Capture the cell that displays the provided text and extract its [X, Y] central coordinate. 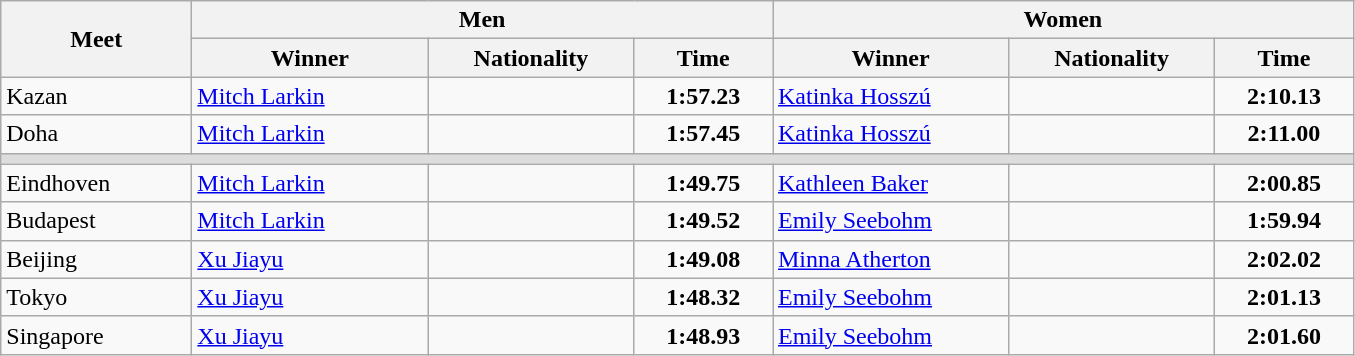
1:49.75 [704, 183]
2:00.85 [1284, 183]
Doha [96, 134]
Kazan [96, 96]
1:49.08 [704, 259]
Tokyo [96, 297]
2:02.02 [1284, 259]
1:49.52 [704, 221]
2:11.00 [1284, 134]
Men [482, 20]
1:48.93 [704, 335]
Meet [96, 39]
1:48.32 [704, 297]
1:59.94 [1284, 221]
Eindhoven [96, 183]
2:01.13 [1284, 297]
2:01.60 [1284, 335]
Women [1062, 20]
Singapore [96, 335]
Budapest [96, 221]
1:57.45 [704, 134]
Kathleen Baker [890, 183]
2:10.13 [1284, 96]
Minna Atherton [890, 259]
1:57.23 [704, 96]
Beijing [96, 259]
